Capture the cell that displays the provided text and extract its (X, Y) central coordinate. 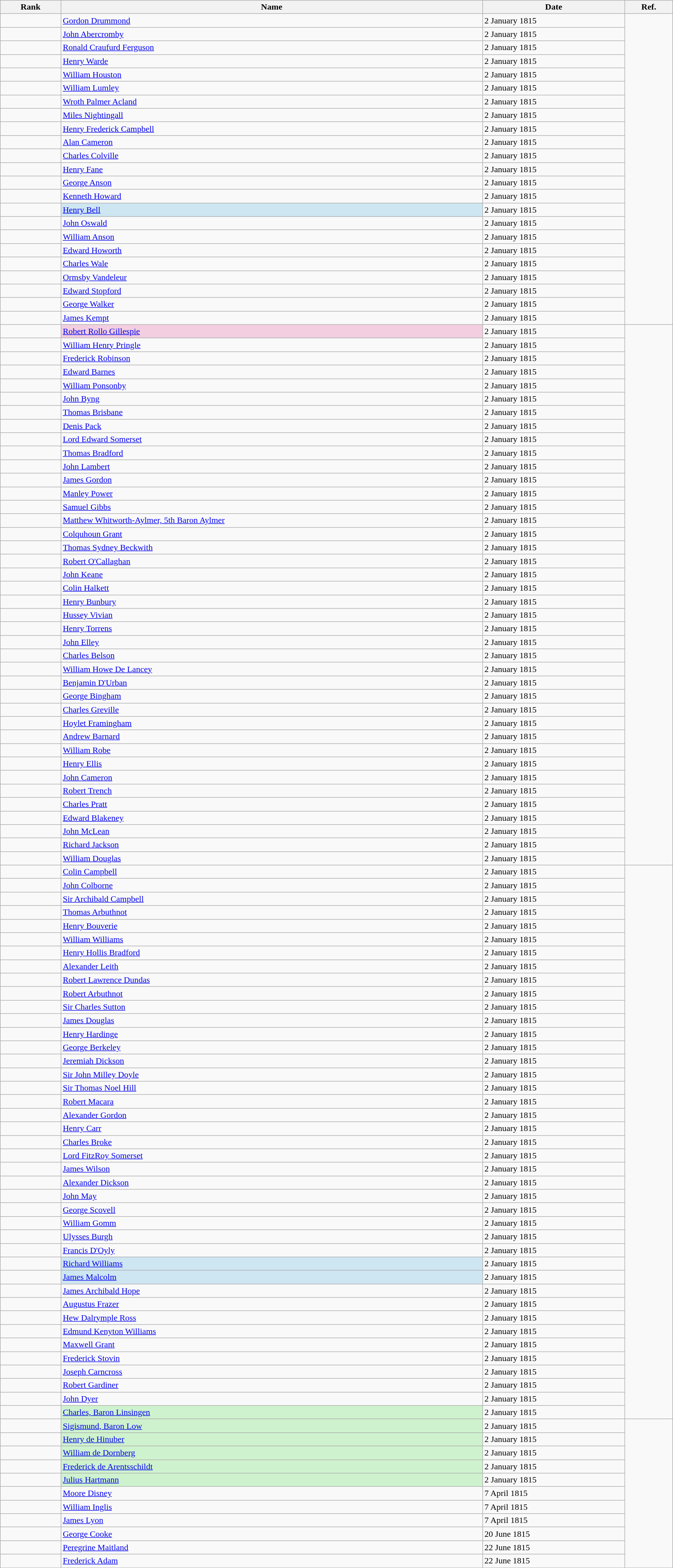
Henry Carr (272, 1129)
John Colborne (272, 885)
Charles Pratt (272, 804)
Gordon Drummond (272, 21)
Matthew Whitworth-Aylmer, 5th Baron Aylmer (272, 520)
Augustus Frazer (272, 1304)
James Douglas (272, 1020)
John Abercromby (272, 34)
Alexander Gordon (272, 1115)
Henry Fane (272, 169)
Benjamin D'Urban (272, 683)
Joseph Carncross (272, 1372)
John Lambert (272, 466)
Thomas Arbuthnot (272, 912)
William Howe De Lancey (272, 669)
Edward Stopford (272, 291)
Thomas Sydney Beckwith (272, 547)
Frederick de Arentsschildt (272, 1466)
Edward Howorth (272, 250)
William Williams (272, 939)
Robert Trench (272, 791)
Maxwell Grant (272, 1345)
Henry Hollis Bradford (272, 953)
Miles Nightingall (272, 115)
James Gordon (272, 480)
Hussey Vivian (272, 615)
Richard Williams (272, 1264)
Edmund Kenyton Williams (272, 1331)
James Archibald Hope (272, 1291)
John Oswald (272, 223)
William Lumley (272, 88)
Alexander Leith (272, 966)
William Ponsonby (272, 385)
Charles Greville (272, 710)
John May (272, 1196)
Frederick Stovin (272, 1358)
Charles, Baron Linsingen (272, 1412)
Henry Bunbury (272, 602)
Ref. (649, 7)
John McLean (272, 831)
Frederick Robinson (272, 358)
Alexander Dickson (272, 1182)
James Malcolm (272, 1277)
Wroth Palmer Acland (272, 102)
Richard Jackson (272, 845)
Andrew Barnard (272, 737)
20 June 1815 (554, 1534)
John Keane (272, 574)
John Dyer (272, 1399)
Sir Charles Sutton (272, 1007)
Charles Belson (272, 656)
Henry Bouverie (272, 926)
George Walker (272, 304)
Thomas Bradford (272, 453)
Charles Broke (272, 1142)
George Anson (272, 183)
Hew Dalrymple Ross (272, 1318)
William Houston (272, 75)
Date (554, 7)
Colin Halkett (272, 588)
Henry Frederick Campbell (272, 129)
Thomas Brisbane (272, 413)
James Lyon (272, 1520)
Moore Disney (272, 1493)
Charles Colville (272, 155)
Kenneth Howard (272, 196)
Francis D'Oyly (272, 1250)
William Anson (272, 237)
Edward Barnes (272, 372)
Robert Lawrence Dundas (272, 980)
Sir Archibald Campbell (272, 899)
Colquhoun Grant (272, 534)
Henry Bell (272, 210)
Ulysses Burgh (272, 1236)
James Wilson (272, 1169)
Henry Hardinge (272, 1034)
Rank (31, 7)
Peregrine Maitland (272, 1547)
Edward Blakeney (272, 818)
Frederick Adam (272, 1561)
William Robe (272, 750)
Charles Wale (272, 264)
Sir Thomas Noel Hill (272, 1088)
Colin Campbell (272, 872)
George Berkeley (272, 1048)
William Henry Pringle (272, 345)
Robert Gardiner (272, 1385)
Alan Cameron (272, 142)
George Bingham (272, 696)
John Byng (272, 399)
William Gomm (272, 1223)
John Cameron (272, 777)
Ormsby Vandeleur (272, 277)
Robert Rollo Gillespie (272, 331)
Julius Hartmann (272, 1480)
Henry Ellis (272, 764)
Ronald Craufurd Ferguson (272, 48)
Robert O'Callaghan (272, 561)
George Cooke (272, 1534)
Robert Macara (272, 1102)
Name (272, 7)
John Elley (272, 642)
Lord Edward Somerset (272, 439)
Lord FitzRoy Somerset (272, 1155)
William Douglas (272, 858)
Samuel Gibbs (272, 507)
George Scovell (272, 1209)
Hoylet Framingham (272, 723)
Sir John Milley Doyle (272, 1075)
Jeremiah Dickson (272, 1061)
James Kempt (272, 318)
William Inglis (272, 1507)
William de Dornberg (272, 1453)
Henry Warde (272, 61)
Sigismund, Baron Low (272, 1426)
Henry de Hinuber (272, 1439)
Denis Pack (272, 426)
Henry Torrens (272, 629)
Manley Power (272, 493)
Robert Arbuthnot (272, 993)
